Pinpoint the cell where the given text exists, returning its (x, y) midpoint coordinate. 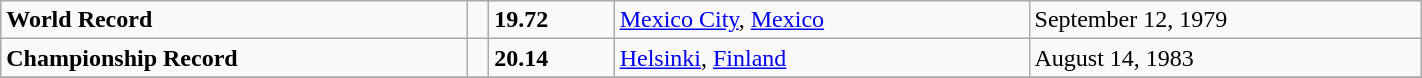
World Record (234, 20)
19.72 (552, 20)
August 14, 1983 (1225, 58)
September 12, 1979 (1225, 20)
Helsinki, Finland (822, 58)
20.14 (552, 58)
Championship Record (234, 58)
Mexico City, Mexico (822, 20)
